Provide the (X, Y) coordinate of the cell's center where the given text is located.  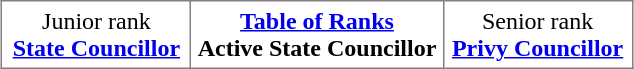
Senior rankPrivy Councillor (538, 35)
Junior rankState Councillor (96, 35)
Table of RanksActive State Councillor (317, 35)
